For the text-containing cell, return its midpoint in (x, y) coordinate format. 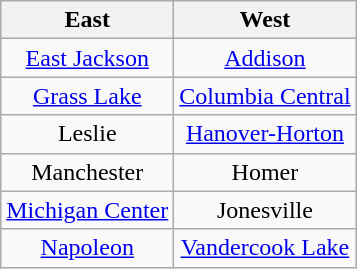
Jonesville (265, 210)
Addison (265, 58)
West (265, 20)
Leslie (88, 134)
Vandercook Lake (265, 248)
East (88, 20)
Grass Lake (88, 96)
East Jackson (88, 58)
Columbia Central (265, 96)
Manchester (88, 172)
Michigan Center (88, 210)
Hanover-Horton (265, 134)
Homer (265, 172)
Napoleon (88, 248)
